Find where the given text appears and provide that cell's center as (X, Y) coordinate. 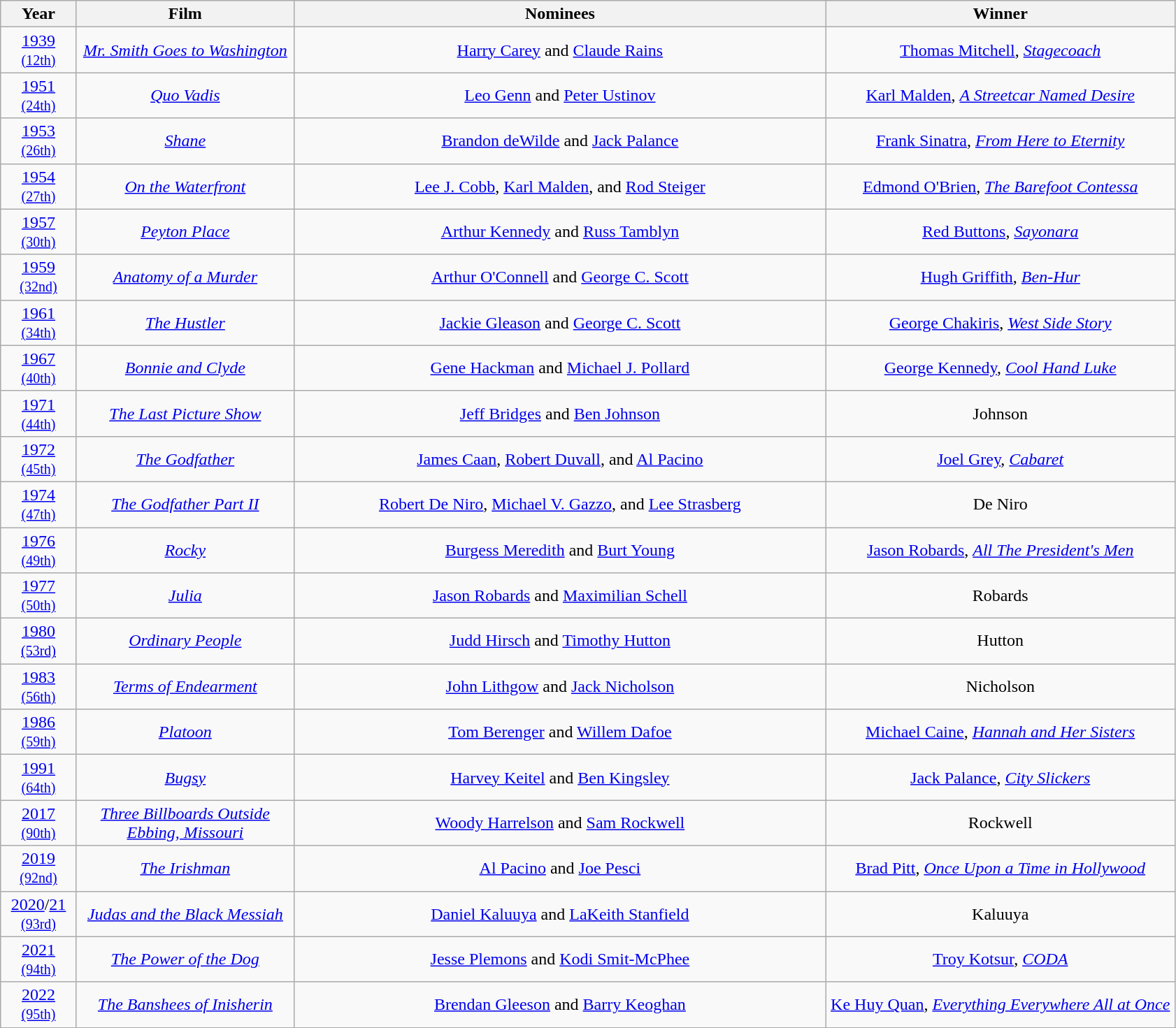
1974(47th) (39, 505)
Julia (185, 595)
The Irishman (185, 868)
1961(34th) (39, 323)
Jason Robards, All The President's Men (1000, 549)
Terms of Endearment (185, 686)
The Godfather Part II (185, 505)
John Lithgow and Jack Nicholson (559, 686)
Frank Sinatra, From Here to Eternity (1000, 141)
Woody Harrelson and Sam Rockwell (559, 823)
1971(44th) (39, 414)
Rockwell (1000, 823)
Three Billboards Outside Ebbing, Missouri (185, 823)
The Godfather (185, 458)
1986(59th) (39, 732)
1980(53rd) (39, 642)
Gene Hackman and Michael J. Pollard (559, 368)
Karl Malden, A Streetcar Named Desire (1000, 95)
The Power of the Dog (185, 959)
The Hustler (185, 323)
Rocky (185, 549)
1939(12th) (39, 50)
Peyton Place (185, 232)
2022(95th) (39, 1005)
Nominees (559, 14)
Leo Genn and Peter Ustinov (559, 95)
Brad Pitt, Once Upon a Time in Hollywood (1000, 868)
Jesse Plemons and Kodi Smit-McPhee (559, 959)
James Caan, Robert Duvall, and Al Pacino (559, 458)
Jeff Bridges and Ben Johnson (559, 414)
1972(45th) (39, 458)
Winner (1000, 14)
2021(94th) (39, 959)
Jack Palance, City Slickers (1000, 777)
Year (39, 14)
Michael Caine, Hannah and Her Sisters (1000, 732)
Jason Robards and Maximilian Schell (559, 595)
Thomas Mitchell, Stagecoach (1000, 50)
De Niro (1000, 505)
Daniel Kaluuya and LaKeith Stanfield (559, 914)
Shane (185, 141)
Tom Berenger and Willem Dafoe (559, 732)
On the Waterfront (185, 186)
Judas and the Black Messiah (185, 914)
Lee J. Cobb, Karl Malden, and Rod Steiger (559, 186)
Edmond O'Brien, The Barefoot Contessa (1000, 186)
1991(64th) (39, 777)
George Kennedy, Cool Hand Luke (1000, 368)
1959(32nd) (39, 277)
Harvey Keitel and Ben Kingsley (559, 777)
2019(92nd) (39, 868)
Ke Huy Quan, Everything Everywhere All at Once (1000, 1005)
2017(90th) (39, 823)
1954(27th) (39, 186)
Ordinary People (185, 642)
1977(50th) (39, 595)
Arthur Kennedy and Russ Tamblyn (559, 232)
1951(24th) (39, 95)
Bugsy (185, 777)
Robert De Niro, Michael V. Gazzo, and Lee Strasberg (559, 505)
Brandon deWilde and Jack Palance (559, 141)
Arthur O'Connell and George C. Scott (559, 277)
Johnson (1000, 414)
1976(49th) (39, 549)
Robards (1000, 595)
Film (185, 14)
George Chakiris, West Side Story (1000, 323)
Anatomy of a Murder (185, 277)
Brendan Gleeson and Barry Keoghan (559, 1005)
The Last Picture Show (185, 414)
Quo Vadis (185, 95)
Hutton (1000, 642)
Hugh Griffith, Ben-Hur (1000, 277)
1983(56th) (39, 686)
Al Pacino and Joe Pesci (559, 868)
Kaluuya (1000, 914)
Judd Hirsch and Timothy Hutton (559, 642)
Troy Kotsur, CODA (1000, 959)
Jackie Gleason and George C. Scott (559, 323)
1967(40th) (39, 368)
Mr. Smith Goes to Washington (185, 50)
Red Buttons, Sayonara (1000, 232)
Nicholson (1000, 686)
The Banshees of Inisherin (185, 1005)
Burgess Meredith and Burt Young (559, 549)
1953(26th) (39, 141)
Bonnie and Clyde (185, 368)
Joel Grey, Cabaret (1000, 458)
1957(30th) (39, 232)
Harry Carey and Claude Rains (559, 50)
2020/21(93rd) (39, 914)
Platoon (185, 732)
